Identify which cell holds the provided text, then report its [X, Y] central coordinate. 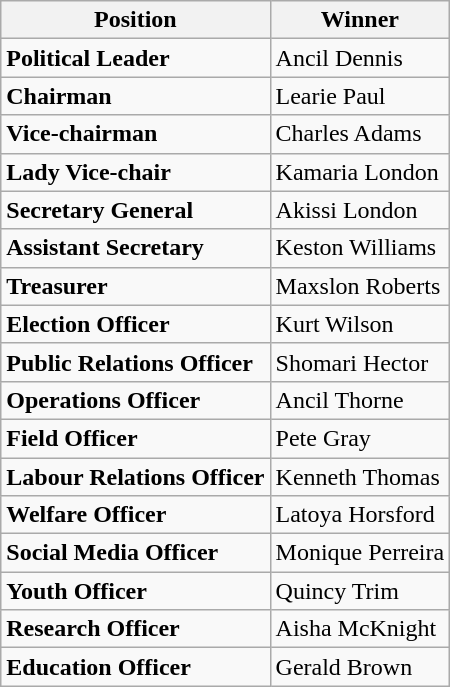
Monique Perreira [360, 553]
Aisha McKnight [360, 629]
Secretary General [136, 210]
Vice-chairman [136, 134]
Welfare Officer [136, 515]
Operations Officer [136, 400]
Akissi London [360, 210]
Winner [360, 20]
Lady Vice-chair [136, 172]
Education Officer [136, 667]
Field Officer [136, 438]
Learie Paul [360, 96]
Gerald Brown [360, 667]
Maxslon Roberts [360, 286]
Election Officer [136, 324]
Ancil Dennis [360, 58]
Kamaria London [360, 172]
Chairman [136, 96]
Kenneth Thomas [360, 477]
Social Media Officer [136, 553]
Pete Gray [360, 438]
Research Officer [136, 629]
Labour Relations Officer [136, 477]
Treasurer [136, 286]
Youth Officer [136, 591]
Political Leader [136, 58]
Assistant Secretary [136, 248]
Charles Adams [360, 134]
Keston Williams [360, 248]
Latoya Horsford [360, 515]
Kurt Wilson [360, 324]
Shomari Hector [360, 362]
Position [136, 20]
Public Relations Officer [136, 362]
Ancil Thorne [360, 400]
Quincy Trim [360, 591]
